Return the (x, y) coordinate for the center point of the cell that contains the specified text.  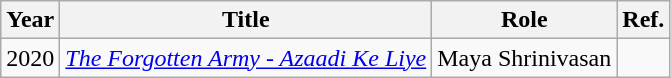
Maya Shrinivasan (524, 58)
Title (246, 20)
Role (524, 20)
Ref. (644, 20)
Year (30, 20)
2020 (30, 58)
The Forgotten Army - Azaadi Ke Liye (246, 58)
